Provide the (X, Y) coordinate of the cell's center where the given text is located.  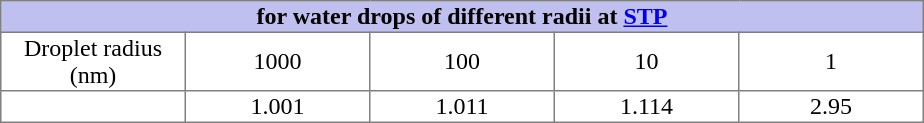
for water drops of different radii at STP (462, 17)
Droplet radius (nm) (93, 61)
100 (462, 61)
1.011 (462, 107)
1 (831, 61)
1000 (277, 61)
10 (646, 61)
1.114 (646, 107)
2.95 (831, 107)
1.001 (277, 107)
